Extract the (X, Y) coordinate from the center of the cell holding the provided text.  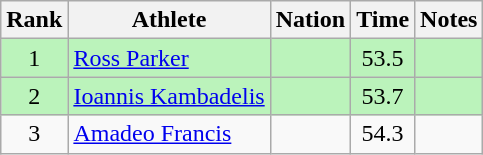
Athlete (169, 20)
Ioannis Kambadelis (169, 96)
53.5 (383, 58)
Amadeo Francis (169, 134)
53.7 (383, 96)
Time (383, 20)
54.3 (383, 134)
Nation (310, 20)
2 (34, 96)
Ross Parker (169, 58)
3 (34, 134)
1 (34, 58)
Notes (449, 20)
Rank (34, 20)
